Identify which cell holds the provided text, then report its (x, y) central coordinate. 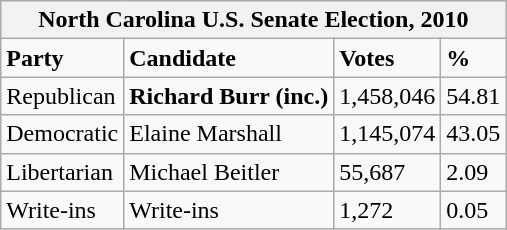
North Carolina U.S. Senate Election, 2010 (254, 20)
Votes (388, 58)
43.05 (474, 134)
Democratic (62, 134)
1,458,046 (388, 96)
1,145,074 (388, 134)
54.81 (474, 96)
Candidate (229, 58)
1,272 (388, 210)
Party (62, 58)
% (474, 58)
2.09 (474, 172)
0.05 (474, 210)
Richard Burr (inc.) (229, 96)
Republican (62, 96)
55,687 (388, 172)
Libertarian (62, 172)
Elaine Marshall (229, 134)
Michael Beitler (229, 172)
